Find where the given text appears and provide that cell's center as (x, y) coordinate. 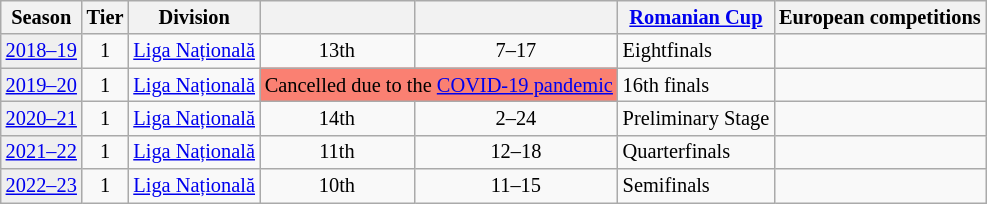
2020–21 (42, 118)
12–18 (516, 152)
16th finals (696, 85)
7–17 (516, 51)
Quarterfinals (696, 152)
Semifinals (696, 186)
10th (337, 186)
2021–22 (42, 152)
Preliminary Stage (696, 118)
2–24 (516, 118)
Cancelled due to the COVID-19 pandemic (439, 85)
Romanian Cup (696, 17)
11–15 (516, 186)
Season (42, 17)
Eightfinals (696, 51)
2019–20 (42, 85)
13th (337, 51)
Tier (106, 17)
11th (337, 152)
14th (337, 118)
Division (194, 17)
2018–19 (42, 51)
European competitions (880, 17)
2022–23 (42, 186)
